Detect which cell encompasses the target text, then output its [X, Y] center coordinate. 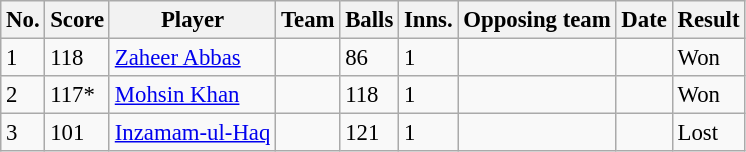
121 [370, 133]
117* [78, 95]
Team [308, 20]
3 [23, 133]
Score [78, 20]
Inns. [428, 20]
Player [192, 20]
Zaheer Abbas [192, 58]
Inzamam-ul-Haq [192, 133]
101 [78, 133]
Balls [370, 20]
No. [23, 20]
2 [23, 95]
Mohsin Khan [192, 95]
Lost [708, 133]
Date [644, 20]
86 [370, 58]
Result [708, 20]
Opposing team [537, 20]
